Output the (x, y) coordinate of the center of the cell containing the given text.  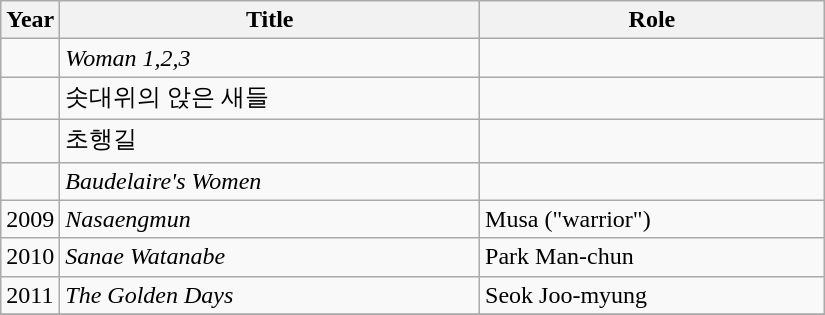
Nasaengmun (270, 219)
2009 (30, 219)
Role (652, 20)
Woman 1,2,3 (270, 58)
초행길 (270, 140)
Park Man-chun (652, 257)
2010 (30, 257)
Baudelaire's Women (270, 181)
Title (270, 20)
The Golden Days (270, 295)
2011 (30, 295)
Musa ("warrior") (652, 219)
Year (30, 20)
솟대위의 앉은 새들 (270, 98)
Sanae Watanabe (270, 257)
Seok Joo-myung (652, 295)
